Detect which cell encompasses the target text, then output its (X, Y) center coordinate. 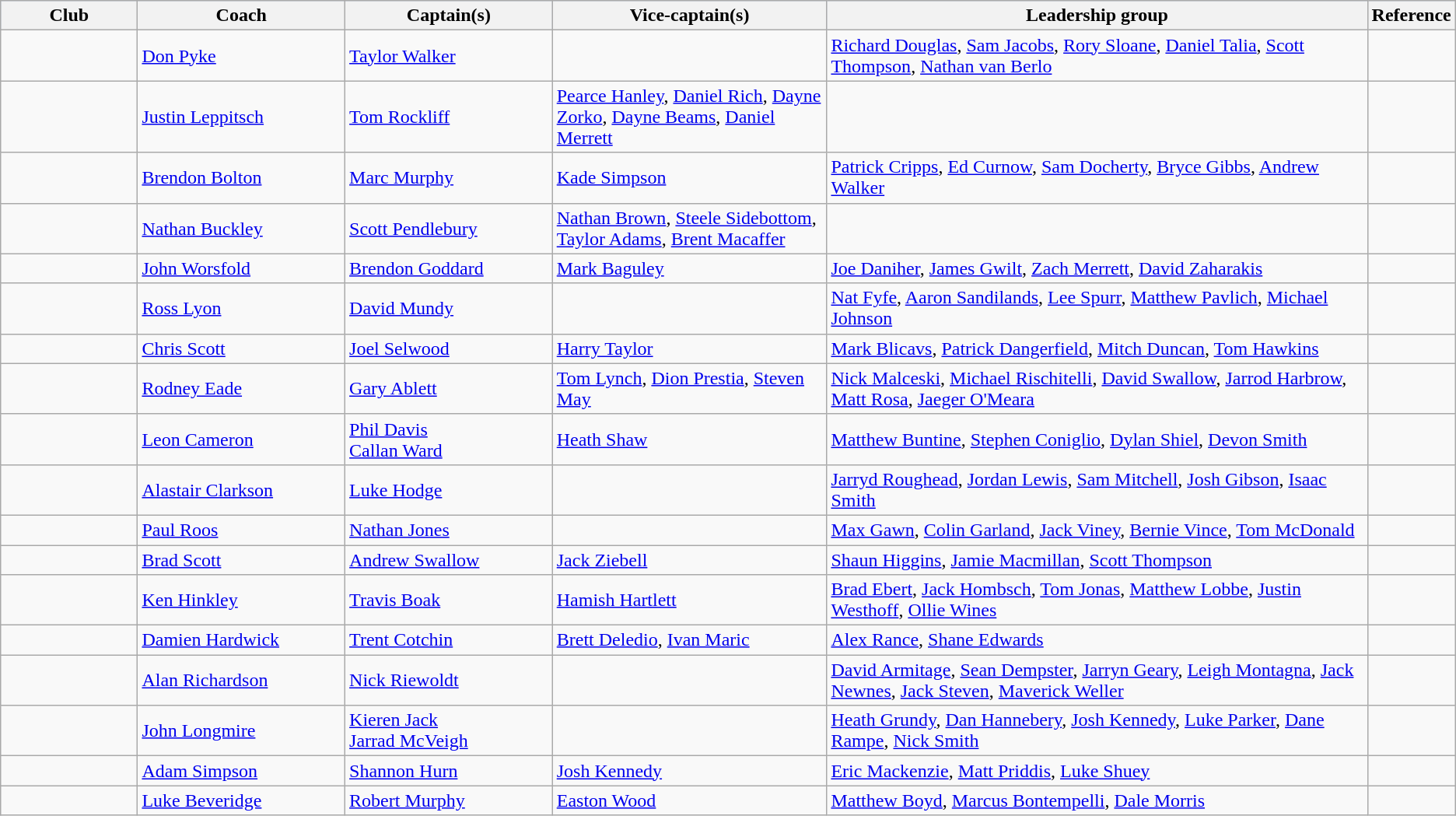
Shaun Higgins, Jamie Macmillan, Scott Thompson (1097, 559)
Nat Fyfe, Aaron Sandilands, Lee Spurr, Matthew Pavlich, Michael Johnson (1097, 308)
Leadership group (1097, 16)
Brendon Goddard (450, 268)
Luke Beveridge (241, 800)
David Armitage, Sean Dempster, Jarryn Geary, Leigh Montagna, Jack Newnes, Jack Steven, Maverick Weller (1097, 680)
Ross Lyon (241, 308)
Adam Simpson (241, 771)
Nathan Buckley (241, 229)
Shannon Hurn (450, 771)
Matthew Buntine, Stephen Coniglio, Dylan Shiel, Devon Smith (1097, 439)
Jack Ziebell (689, 559)
Nathan Brown, Steele Sidebottom, Taylor Adams, Brent Macaffer (689, 229)
Ken Hinkley (241, 601)
Nick Riewoldt (450, 680)
Max Gawn, Colin Garland, Jack Viney, Bernie Vince, Tom McDonald (1097, 530)
John Longmire (241, 731)
John Worsfold (241, 268)
Hamish Hartlett (689, 601)
Harry Taylor (689, 348)
Travis Boak (450, 601)
Tom Lynch, Dion Prestia, Steven May (689, 389)
Coach (241, 16)
Easton Wood (689, 800)
Tom Rockliff (450, 117)
Luke Hodge (450, 490)
Gary Ablett (450, 389)
Brad Ebert, Jack Hombsch, Tom Jonas, Matthew Lobbe, Justin Westhoff, Ollie Wines (1097, 601)
Don Pyke (241, 56)
Reference (1411, 16)
Joel Selwood (450, 348)
Robert Murphy (450, 800)
Alastair Clarkson (241, 490)
Matthew Boyd, Marcus Bontempelli, Dale Morris (1097, 800)
Richard Douglas, Sam Jacobs, Rory Sloane, Daniel Talia, Scott Thompson, Nathan van Berlo (1097, 56)
Brendon Bolton (241, 177)
Heath Grundy, Dan Hannebery, Josh Kennedy, Luke Parker, Dane Rampe, Nick Smith (1097, 731)
Scott Pendlebury (450, 229)
Taylor Walker (450, 56)
Leon Cameron (241, 439)
Vice-captain(s) (689, 16)
Heath Shaw (689, 439)
Brad Scott (241, 559)
Pearce Hanley, Daniel Rich, Dayne Zorko, Dayne Beams, Daniel Merrett (689, 117)
Brett Deledio, Ivan Maric (689, 640)
Andrew Swallow (450, 559)
Marc Murphy (450, 177)
Josh Kennedy (689, 771)
Jarryd Roughead, Jordan Lewis, Sam Mitchell, Josh Gibson, Isaac Smith (1097, 490)
Nick Malceski, Michael Rischitelli, David Swallow, Jarrod Harbrow, Matt Rosa, Jaeger O'Meara (1097, 389)
Joe Daniher, James Gwilt, Zach Merrett, David Zaharakis (1097, 268)
Damien Hardwick (241, 640)
Club (69, 16)
Alex Rance, Shane Edwards (1097, 640)
Nathan Jones (450, 530)
Alan Richardson (241, 680)
Mark Baguley (689, 268)
Trent Cotchin (450, 640)
Kade Simpson (689, 177)
Eric Mackenzie, Matt Priddis, Luke Shuey (1097, 771)
Justin Leppitsch (241, 117)
Kieren Jack Jarrad McVeigh (450, 731)
David Mundy (450, 308)
Chris Scott (241, 348)
Mark Blicavs, Patrick Dangerfield, Mitch Duncan, Tom Hawkins (1097, 348)
Rodney Eade (241, 389)
Paul Roos (241, 530)
Phil Davis Callan Ward (450, 439)
Patrick Cripps, Ed Curnow, Sam Docherty, Bryce Gibbs, Andrew Walker (1097, 177)
Captain(s) (450, 16)
